For the text-containing cell, return its midpoint in (X, Y) coordinate format. 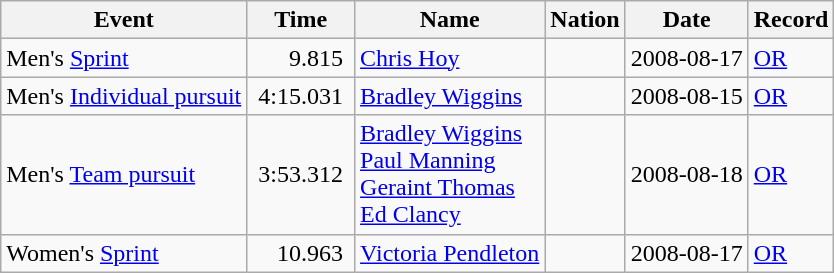
2008-08-15 (686, 96)
Women's Sprint (124, 253)
2008-08-18 (686, 174)
3:53.312 (301, 174)
Date (686, 20)
Chris Hoy (450, 58)
Nation (585, 20)
Bradley WigginsPaul ManningGeraint ThomasEd Clancy (450, 174)
Men's Team pursuit (124, 174)
Name (450, 20)
10.963 (301, 253)
Bradley Wiggins (450, 96)
Time (301, 20)
4:15.031 (301, 96)
Men's Sprint (124, 58)
9.815 (301, 58)
Men's Individual pursuit (124, 96)
Event (124, 20)
Record (791, 20)
Victoria Pendleton (450, 253)
